Determine the [x, y] coordinate at the center of the cell enclosing the given text.  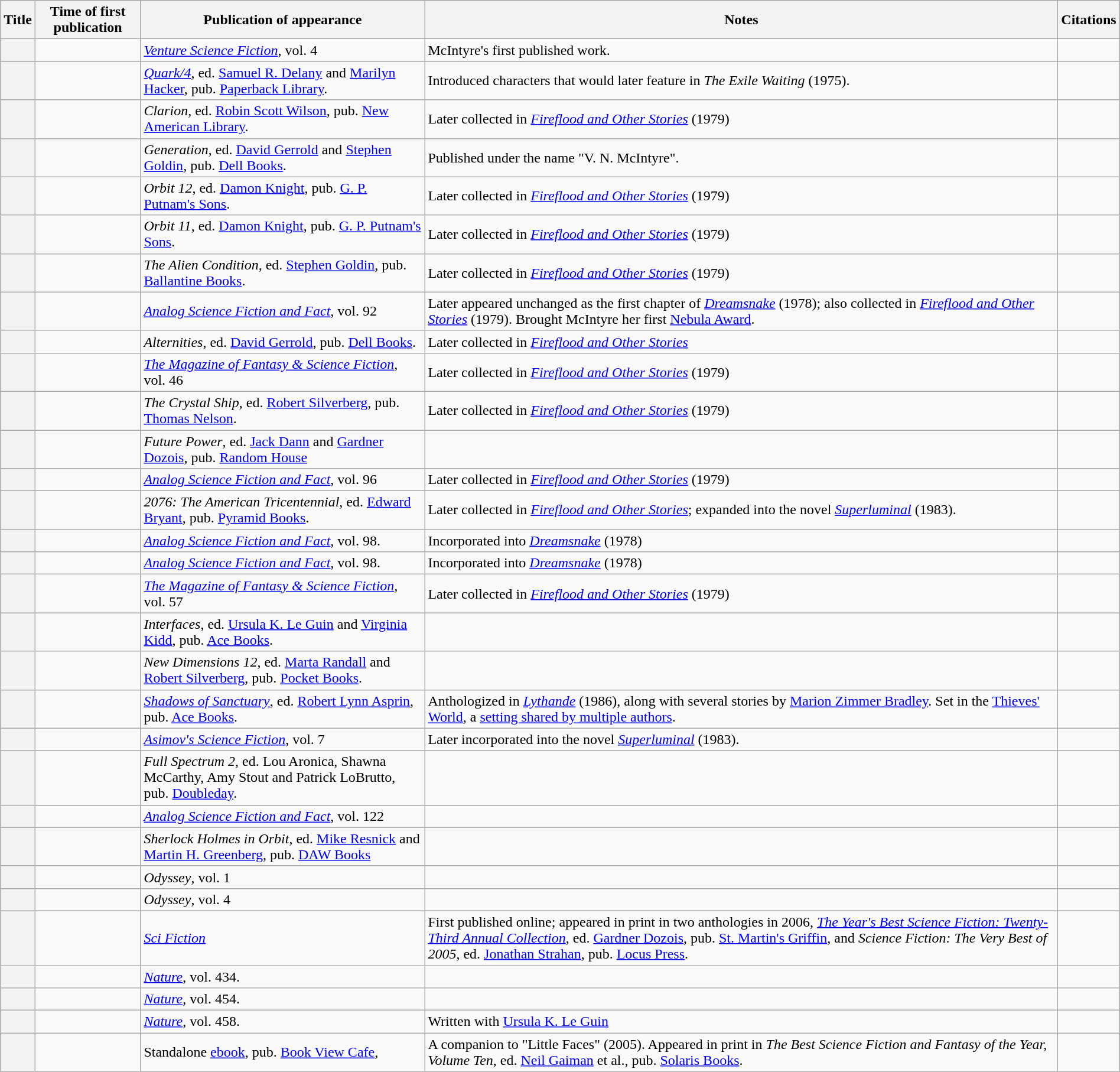
New Dimensions 12, ed. Marta Randall and Robert Silverberg, pub. Pocket Books. [282, 670]
Odyssey, vol. 4 [282, 899]
Orbit 11, ed. Damon Knight, pub. G. P. Putnam's Sons. [282, 234]
The Magazine of Fantasy & Science Fiction, vol. 57 [282, 593]
Future Power, ed. Jack Dann and Gardner Dozois, pub. Random House [282, 449]
Odyssey, vol. 1 [282, 877]
Later incorporated into the novel Superluminal (1983). [741, 739]
Analog Science Fiction and Fact, vol. 122 [282, 816]
Full Spectrum 2, ed. Lou Aronica, Shawna McCarthy, Amy Stout and Patrick LoBrutto, pub. Doubleday. [282, 778]
Title [18, 20]
The Alien Condition, ed. Stephen Goldin, pub. Ballantine Books. [282, 273]
Standalone ebook, pub. Book View Cafe, [282, 1052]
The Magazine of Fantasy & Science Fiction, vol. 46 [282, 372]
Orbit 12, ed. Damon Knight, pub. G. P. Putnam's Sons. [282, 196]
Nature, vol. 458. [282, 1022]
Alternities, ed. David Gerrold, pub. Dell Books. [282, 342]
2076: The American Tricentennial, ed. Edward Bryant, pub. Pyramid Books. [282, 511]
Nature, vol. 454. [282, 999]
Later collected in Fireflood and Other Stories; expanded into the novel Superluminal (1983). [741, 511]
The Crystal Ship, ed. Robert Silverberg, pub. Thomas Nelson. [282, 410]
Publication of appearance [282, 20]
Nature, vol. 434. [282, 977]
Interfaces, ed. Ursula K. Le Guin and Virginia Kidd, pub. Ace Books. [282, 632]
Notes [741, 20]
Venture Science Fiction, vol. 4 [282, 50]
Quark/4, ed. Samuel R. Delany and Marilyn Hacker, pub. Paperback Library. [282, 80]
Analog Science Fiction and Fact, vol. 92 [282, 311]
Written with Ursula K. Le Guin [741, 1022]
Asimov's Science Fiction, vol. 7 [282, 739]
Generation, ed. David Gerrold and Stephen Goldin, pub. Dell Books. [282, 157]
McIntyre's first published work. [741, 50]
Later collected in Fireflood and Other Stories [741, 342]
Analog Science Fiction and Fact, vol. 96 [282, 480]
Time of first publication [87, 20]
Introduced characters that would later feature in The Exile Waiting (1975). [741, 80]
Shadows of Sanctuary, ed. Robert Lynn Asprin, pub. Ace Books. [282, 709]
Sherlock Holmes in Orbit, ed. Mike Resnick and Martin H. Greenberg, pub. DAW Books [282, 846]
Published under the name "V. N. McIntyre". [741, 157]
Sci Fiction [282, 938]
Clarion, ed. Robin Scott Wilson, pub. New American Library. [282, 119]
Citations [1089, 20]
